Pinpoint the cell where the given text exists, returning its (x, y) midpoint coordinate. 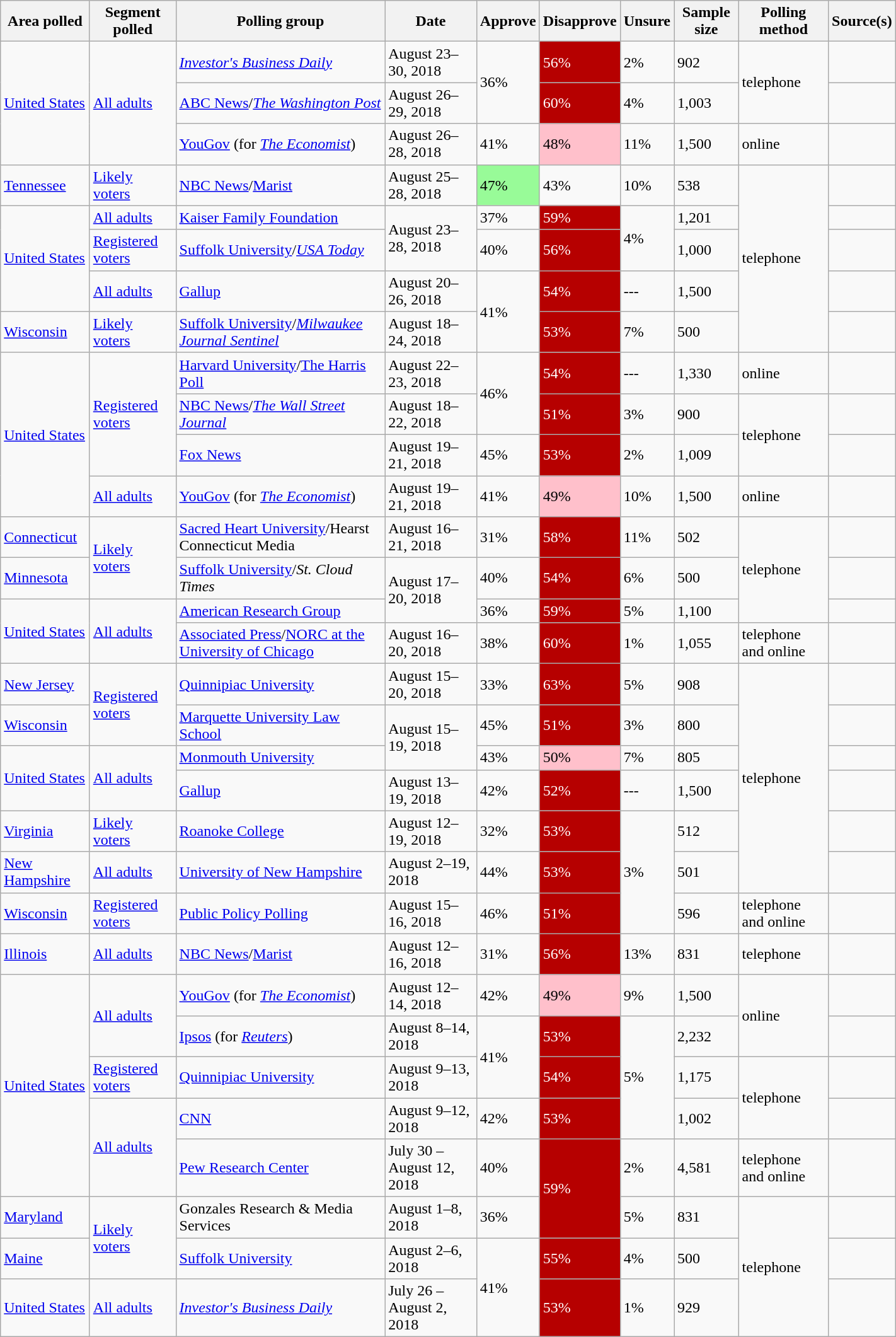
Date (431, 21)
32% (508, 831)
Tennessee (45, 185)
Polling group (280, 21)
July 26 – August 2, 2018 (431, 1308)
52% (580, 790)
Fox News (280, 455)
Polling method (783, 21)
August 25–28, 2018 (431, 185)
August 16–21, 2018 (431, 537)
July 30 – August 12, 2018 (431, 1168)
Minnesota (45, 579)
63% (580, 685)
596 (707, 913)
47% (508, 185)
Disapprove (580, 21)
Monmouth University (280, 758)
August 12–19, 2018 (431, 831)
38% (508, 643)
August 15–16, 2018 (431, 913)
Gonzales Research & Media Services (280, 1218)
August 26–29, 2018 (431, 103)
August 20–26, 2018 (431, 291)
Roanoke College (280, 831)
48% (580, 144)
Public Policy Polling (280, 913)
Source(s) (862, 21)
Illinois (45, 954)
August 9–13, 2018 (431, 1077)
805 (707, 758)
August 18–22, 2018 (431, 414)
Unsure (646, 21)
50% (580, 758)
58% (580, 537)
9% (646, 995)
13% (646, 954)
Suffolk University/USA Today (280, 250)
2,232 (707, 1036)
33% (508, 685)
538 (707, 185)
1,330 (707, 373)
August 15–19, 2018 (431, 738)
August 1–8, 2018 (431, 1218)
Sacred Heart University/Hearst Connecticut Media (280, 537)
1,003 (707, 103)
August 16–20, 2018 (431, 643)
American Research Group (280, 611)
1,009 (707, 455)
512 (707, 831)
Sample size (707, 21)
37% (508, 217)
908 (707, 685)
Ipsos (for Reuters) (280, 1036)
4,581 (707, 1168)
Segment polled (132, 21)
NBC News/The Wall Street Journal (280, 414)
Maine (45, 1258)
44% (508, 872)
August 12–14, 2018 (431, 995)
CNN (280, 1118)
1,055 (707, 643)
August 2–6, 2018 (431, 1258)
August 15–20, 2018 (431, 685)
55% (580, 1258)
1,100 (707, 611)
Kaiser Family Foundation (280, 217)
1,002 (707, 1118)
Virginia (45, 831)
902 (707, 62)
ABC News/The Washington Post (280, 103)
800 (707, 725)
1,175 (707, 1077)
Marquette University Law School (280, 725)
August 23–28, 2018 (431, 238)
August 13–19, 2018 (431, 790)
August 2–19, 2018 (431, 872)
Suffolk University/Milwaukee Journal Sentinel (280, 332)
New Jersey (45, 685)
Suffolk University (280, 1258)
Suffolk University/St. Cloud Times (280, 579)
900 (707, 414)
August 23–30, 2018 (431, 62)
6% (646, 579)
Connecticut (45, 537)
August 26–28, 2018 (431, 144)
August 12–16, 2018 (431, 954)
Approve (508, 21)
502 (707, 537)
Harvard University/The Harris Poll (280, 373)
Pew Research Center (280, 1168)
August 8–14, 2018 (431, 1036)
1,000 (707, 250)
University of New Hampshire (280, 872)
August 17–20, 2018 (431, 590)
501 (707, 872)
August 9–12, 2018 (431, 1118)
August 22–23, 2018 (431, 373)
Area polled (45, 21)
1,201 (707, 217)
929 (707, 1308)
Associated Press/NORC at the University of Chicago (280, 643)
New Hampshire (45, 872)
Maryland (45, 1218)
August 18–24, 2018 (431, 332)
